From the cell containing the given text, extract its center point as (X, Y) coordinate. 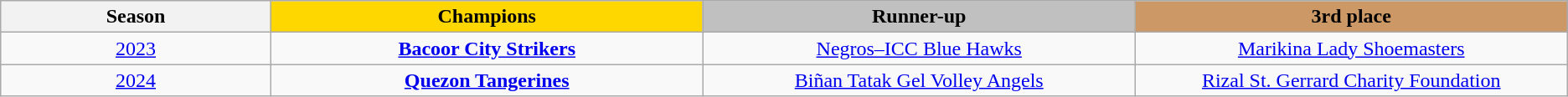
Quezon Tangerines (487, 80)
Biñan Tatak Gel Volley Angels (919, 80)
2024 (136, 80)
Rizal St. Gerrard Charity Foundation (1351, 80)
Season (136, 17)
2023 (136, 48)
Runner-up (919, 17)
Champions (487, 17)
3rd place (1351, 17)
Marikina Lady Shoemasters (1351, 48)
Bacoor City Strikers (487, 48)
Negros–ICC Blue Hawks (919, 48)
